Determine the (X, Y) coordinate at the center of the cell enclosing the given text.  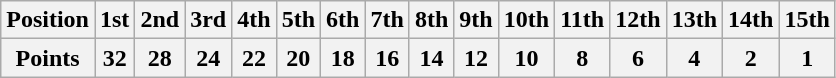
20 (298, 58)
32 (114, 58)
10 (526, 58)
6 (638, 58)
4 (694, 58)
5th (298, 20)
15th (807, 20)
3rd (208, 20)
4th (254, 20)
24 (208, 58)
7th (387, 20)
9th (476, 20)
8 (582, 58)
12th (638, 20)
12 (476, 58)
22 (254, 58)
11th (582, 20)
14th (751, 20)
18 (343, 58)
Points (48, 58)
1 (807, 58)
2nd (160, 20)
1st (114, 20)
14 (431, 58)
6th (343, 20)
28 (160, 58)
2 (751, 58)
13th (694, 20)
16 (387, 58)
Position (48, 20)
8th (431, 20)
10th (526, 20)
